From the cell containing the given text, extract its center point as (x, y) coordinate. 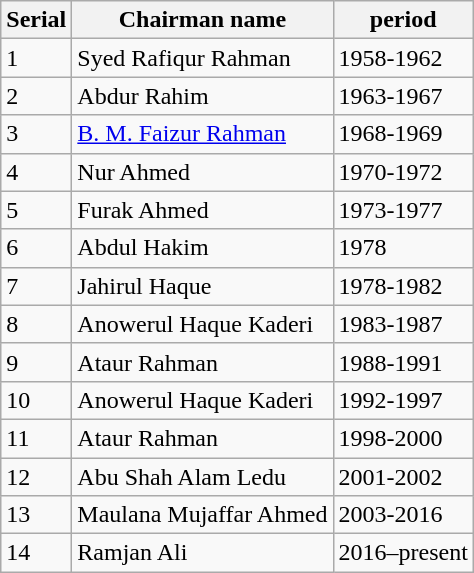
2 (36, 96)
1963-1967 (403, 96)
2016–present (403, 553)
1998-2000 (403, 438)
11 (36, 438)
13 (36, 515)
5 (36, 210)
3 (36, 134)
1978 (403, 248)
12 (36, 477)
Nur Ahmed (202, 172)
Serial (36, 20)
10 (36, 400)
Abdul Hakim (202, 248)
Jahirul Haque (202, 286)
Abdur Rahim (202, 96)
Abu Shah Alam Ledu (202, 477)
4 (36, 172)
Furak Ahmed (202, 210)
Maulana Mujaffar Ahmed (202, 515)
1973-1977 (403, 210)
14 (36, 553)
1983-1987 (403, 324)
1958-1962 (403, 58)
9 (36, 362)
7 (36, 286)
8 (36, 324)
1988-1991 (403, 362)
Syed Rafiqur Rahman (202, 58)
Ramjan Ali (202, 553)
B. M. Faizur Rahman (202, 134)
2003-2016 (403, 515)
6 (36, 248)
2001-2002 (403, 477)
1 (36, 58)
Chairman name (202, 20)
1992-1997 (403, 400)
period (403, 20)
1978-1982 (403, 286)
1970-1972 (403, 172)
1968-1969 (403, 134)
